Detect which cell encompasses the target text, then output its [X, Y] center coordinate. 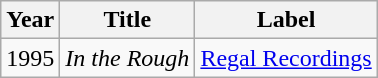
Regal Recordings [286, 58]
1995 [30, 58]
Title [128, 20]
Year [30, 20]
In the Rough [128, 58]
Label [286, 20]
